From the cell containing the given text, extract its center point as (x, y) coordinate. 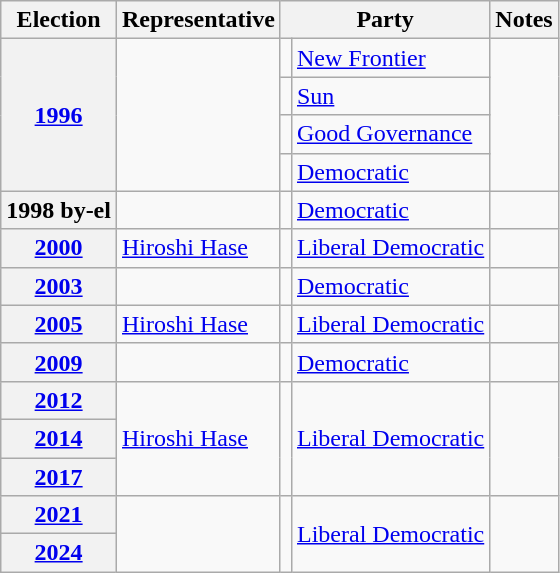
2012 (59, 400)
Election (59, 20)
Party (384, 20)
2003 (59, 286)
2000 (59, 248)
2024 (59, 553)
2005 (59, 324)
2009 (59, 362)
Representative (198, 20)
1998 by-el (59, 210)
2021 (59, 515)
Good Governance (390, 134)
Sun (390, 96)
1996 (59, 115)
2017 (59, 477)
Notes (524, 20)
2014 (59, 438)
New Frontier (390, 58)
